Locate the cell with the specified text and output its (X, Y) center coordinate. 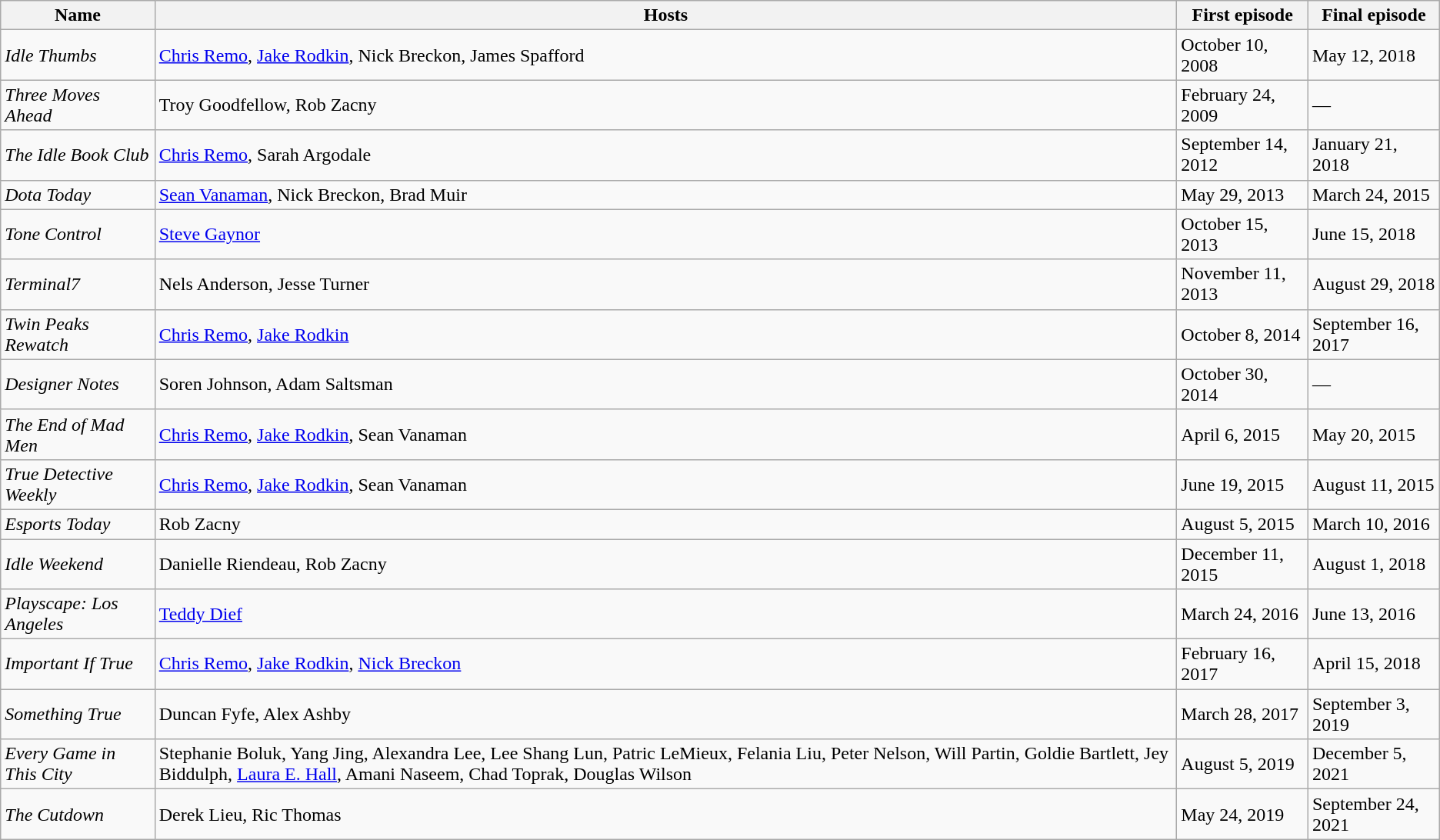
Danielle Riendeau, Rob Zacny (666, 563)
October 10, 2008 (1243, 55)
Dota Today (78, 195)
June 15, 2018 (1374, 234)
Important If True (78, 665)
Tone Control (78, 234)
Designer Notes (78, 385)
September 24, 2021 (1374, 814)
Derek Lieu, Ric Thomas (666, 814)
Three Moves Ahead (78, 105)
Steve Gaynor (666, 234)
May 24, 2019 (1243, 814)
Troy Goodfellow, Rob Zacny (666, 105)
March 24, 2015 (1374, 195)
February 24, 2009 (1243, 105)
March 28, 2017 (1243, 714)
August 5, 2015 (1243, 524)
September 3, 2019 (1374, 714)
Teddy Dief (666, 614)
May 12, 2018 (1374, 55)
Playscape: Los Angeles (78, 614)
December 5, 2021 (1374, 765)
March 24, 2016 (1243, 614)
August 11, 2015 (1374, 485)
February 16, 2017 (1243, 665)
Soren Johnson, Adam Saltsman (666, 385)
The Cutdown (78, 814)
Chris Remo, Jake Rodkin, Nick Breckon (666, 665)
June 19, 2015 (1243, 485)
November 11, 2013 (1243, 285)
Rob Zacny (666, 524)
December 11, 2015 (1243, 563)
April 15, 2018 (1374, 665)
Terminal7 (78, 285)
Sean Vanaman, Nick Breckon, Brad Muir (666, 195)
January 21, 2018 (1374, 155)
Esports Today (78, 524)
October 8, 2014 (1243, 334)
Every Game in This City (78, 765)
October 15, 2013 (1243, 234)
First episode (1243, 15)
May 29, 2013 (1243, 195)
Chris Remo, Sarah Argodale (666, 155)
Twin Peaks Rewatch (78, 334)
Hosts (666, 15)
Something True (78, 714)
April 6, 2015 (1243, 434)
True Detective Weekly (78, 485)
September 16, 2017 (1374, 334)
The Idle Book Club (78, 155)
Idle Thumbs (78, 55)
September 14, 2012 (1243, 155)
October 30, 2014 (1243, 385)
The End of Mad Men (78, 434)
June 13, 2016 (1374, 614)
August 29, 2018 (1374, 285)
March 10, 2016 (1374, 524)
Name (78, 15)
May 20, 2015 (1374, 434)
Chris Remo, Jake Rodkin, Nick Breckon, James Spafford (666, 55)
August 5, 2019 (1243, 765)
Duncan Fyfe, Alex Ashby (666, 714)
Chris Remo, Jake Rodkin (666, 334)
Idle Weekend (78, 563)
August 1, 2018 (1374, 563)
Final episode (1374, 15)
Nels Anderson, Jesse Turner (666, 285)
